Return the (x, y) coordinate for the center point of the cell that contains the specified text.  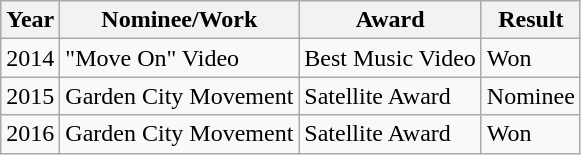
Nominee/Work (180, 20)
Result (530, 20)
Best Music Video (390, 58)
Year (30, 20)
Nominee (530, 96)
2016 (30, 134)
2014 (30, 58)
2015 (30, 96)
Award (390, 20)
"Move On" Video (180, 58)
